Identify which cell holds the provided text, then report its [x, y] central coordinate. 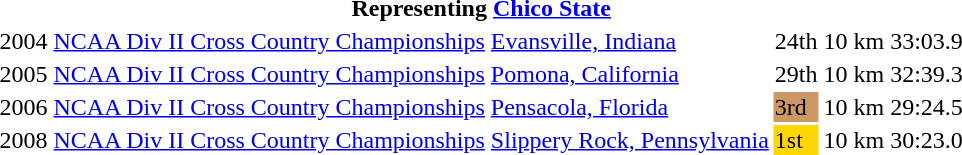
Pensacola, Florida [630, 107]
29th [796, 74]
Slippery Rock, Pennsylvania [630, 140]
Evansville, Indiana [630, 41]
1st [796, 140]
3rd [796, 107]
Pomona, California [630, 74]
24th [796, 41]
